Identify which cell holds the provided text, then report its [X, Y] central coordinate. 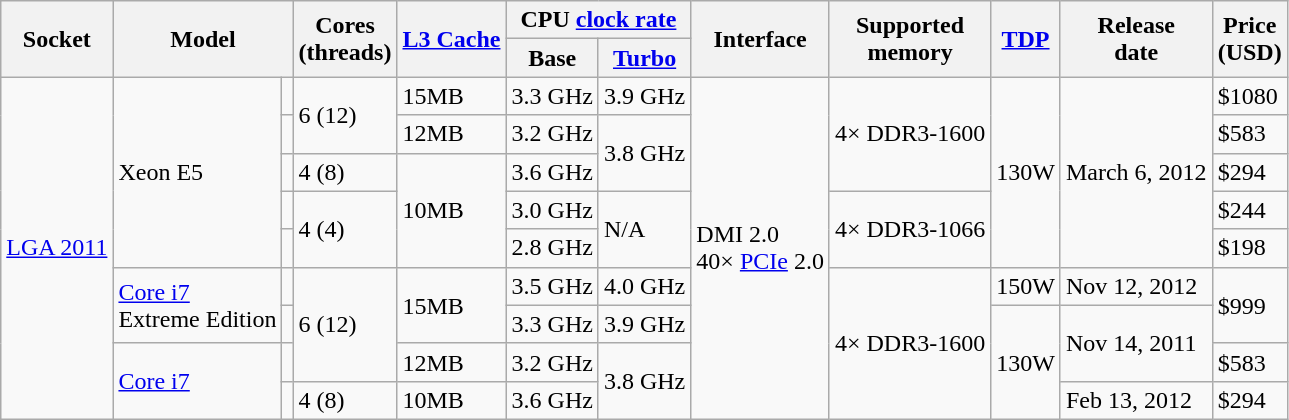
Base [552, 58]
Releasedate [1136, 39]
L3 Cache [452, 39]
Interface [760, 39]
CPU clock rate [598, 20]
4× DDR3-1066 [910, 229]
Nov 14, 2011 [1136, 343]
Cores(threads) [345, 39]
TDP [1026, 39]
Feb 13, 2012 [1136, 400]
4 (4) [345, 229]
3.0 GHz [552, 210]
Supportedmemory [910, 39]
$244 [1250, 210]
Turbo [644, 58]
Price(USD) [1250, 39]
3.5 GHz [552, 286]
4.0 GHz [644, 286]
March 6, 2012 [1136, 172]
LGA 2011 [57, 248]
$198 [1250, 248]
Model [203, 39]
DMI 2.040× PCIe 2.0 [760, 248]
Core i7 [198, 381]
$1080 [1250, 96]
2.8 GHz [552, 248]
Nov 12, 2012 [1136, 286]
Xeon E5 [198, 172]
N/A [644, 229]
Socket [57, 39]
Core i7Extreme Edition [198, 305]
150W [1026, 286]
$999 [1250, 305]
